From the cell containing the given text, extract its center point as [x, y] coordinate. 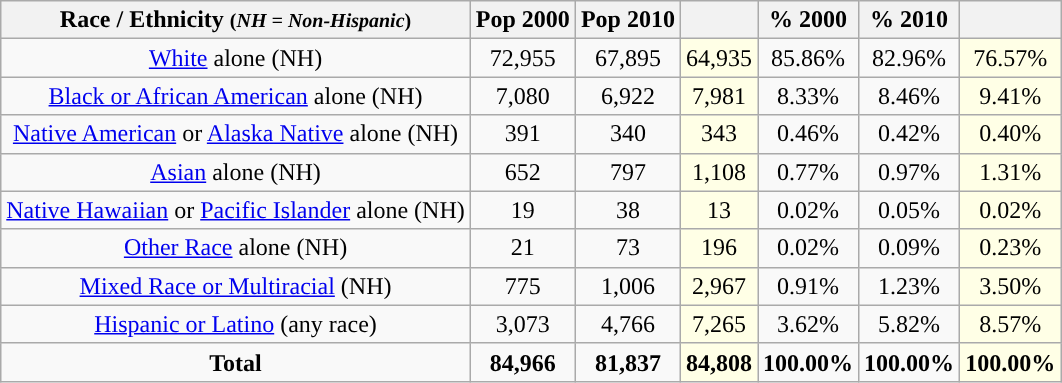
76.57% [1010, 58]
Total [236, 362]
84,966 [522, 362]
64,935 [718, 58]
1,108 [718, 172]
85.86% [808, 58]
6,922 [628, 96]
391 [522, 134]
4,766 [628, 324]
8.46% [910, 96]
8.57% [1010, 324]
7,981 [718, 96]
0.05% [910, 210]
0.97% [910, 172]
775 [522, 286]
797 [628, 172]
652 [522, 172]
Mixed Race or Multiracial (NH) [236, 286]
3.62% [808, 324]
Hispanic or Latino (any race) [236, 324]
Native Hawaiian or Pacific Islander alone (NH) [236, 210]
3,073 [522, 324]
8.33% [808, 96]
340 [628, 134]
73 [628, 248]
0.77% [808, 172]
21 [522, 248]
Pop 2000 [522, 20]
82.96% [910, 58]
67,895 [628, 58]
1,006 [628, 286]
9.41% [1010, 96]
5.82% [910, 324]
19 [522, 210]
0.91% [808, 286]
1.23% [910, 286]
% 2000 [808, 20]
0.40% [1010, 134]
0.42% [910, 134]
0.09% [910, 248]
Race / Ethnicity (NH = Non-Hispanic) [236, 20]
0.23% [1010, 248]
Native American or Alaska Native alone (NH) [236, 134]
Pop 2010 [628, 20]
Asian alone (NH) [236, 172]
3.50% [1010, 286]
84,808 [718, 362]
7,080 [522, 96]
0.46% [808, 134]
72,955 [522, 58]
38 [628, 210]
Other Race alone (NH) [236, 248]
2,967 [718, 286]
81,837 [628, 362]
196 [718, 248]
7,265 [718, 324]
Black or African American alone (NH) [236, 96]
13 [718, 210]
% 2010 [910, 20]
343 [718, 134]
White alone (NH) [236, 58]
1.31% [1010, 172]
